Return (X, Y) of the center of cell containing provided text 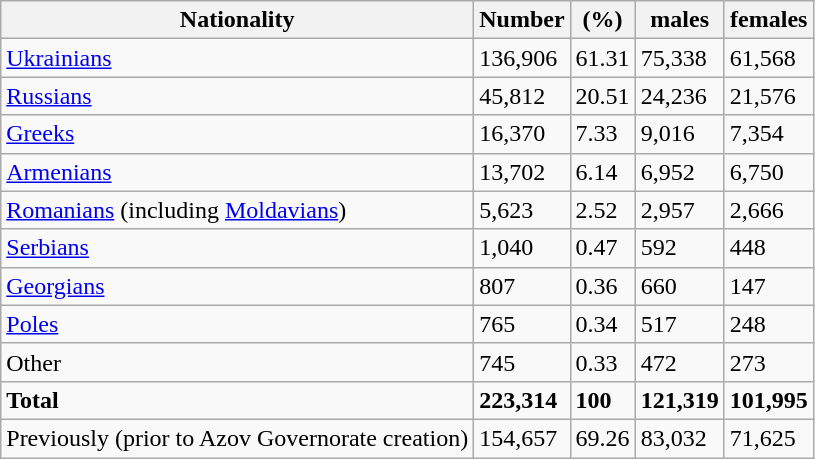
Ukrainians (238, 58)
223,314 (522, 400)
273 (768, 362)
745 (522, 362)
6,750 (768, 172)
121,319 (680, 400)
71,625 (768, 438)
765 (522, 324)
Other (238, 362)
2,957 (680, 210)
Romanians (including Moldavians) (238, 210)
61.31 (602, 58)
83,032 (680, 438)
7,354 (768, 134)
Number (522, 20)
(%) (602, 20)
6.14 (602, 172)
100 (602, 400)
807 (522, 286)
0.33 (602, 362)
592 (680, 248)
0.36 (602, 286)
101,995 (768, 400)
2,666 (768, 210)
69.26 (602, 438)
Total (238, 400)
Serbians (238, 248)
21,576 (768, 96)
20.51 (602, 96)
147 (768, 286)
16,370 (522, 134)
448 (768, 248)
females (768, 20)
Nationality (238, 20)
Georgians (238, 286)
45,812 (522, 96)
517 (680, 324)
154,657 (522, 438)
0.47 (602, 248)
5,623 (522, 210)
Previously (prior to Azov Governorate creation) (238, 438)
7.33 (602, 134)
472 (680, 362)
24,236 (680, 96)
136,906 (522, 58)
9,016 (680, 134)
75,338 (680, 58)
0.34 (602, 324)
Poles (238, 324)
6,952 (680, 172)
248 (768, 324)
Russians (238, 96)
Greeks (238, 134)
2.52 (602, 210)
13,702 (522, 172)
1,040 (522, 248)
660 (680, 286)
Armenians (238, 172)
61,568 (768, 58)
males (680, 20)
